Scan for the cell matching the given text and deliver its (X, Y) coordinate at center. 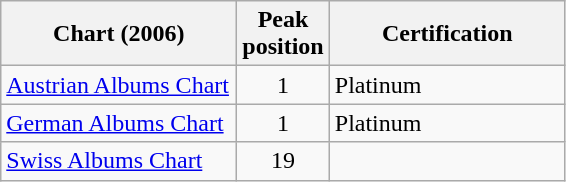
Certification (447, 34)
Austrian Albums Chart (119, 85)
Peakposition (283, 34)
Chart (2006) (119, 34)
Swiss Albums Chart (119, 161)
19 (283, 161)
German Albums Chart (119, 123)
